Return the [x, y] coordinate for the center point of the cell that contains the specified text.  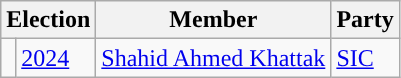
2024 [56, 58]
Member [214, 20]
Election [48, 20]
Shahid Ahmed Khattak [214, 58]
SIC [365, 58]
Party [365, 20]
